Extract the [x, y] coordinate from the center of the cell holding the provided text.  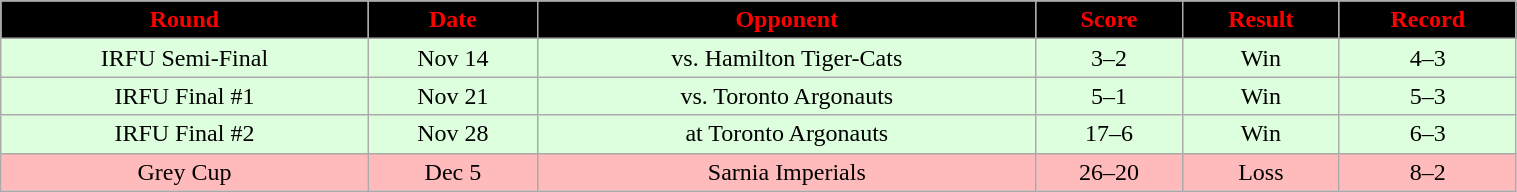
Nov 21 [453, 96]
Result [1260, 20]
3–2 [1109, 58]
Nov 28 [453, 134]
Round [184, 20]
vs. Hamilton Tiger-Cats [787, 58]
Record [1428, 20]
IRFU Final #2 [184, 134]
Score [1109, 20]
Loss [1260, 172]
8–2 [1428, 172]
Nov 14 [453, 58]
Opponent [787, 20]
Dec 5 [453, 172]
Grey Cup [184, 172]
IRFU Final #1 [184, 96]
Sarnia Imperials [787, 172]
26–20 [1109, 172]
IRFU Semi-Final [184, 58]
6–3 [1428, 134]
at Toronto Argonauts [787, 134]
4–3 [1428, 58]
5–1 [1109, 96]
5–3 [1428, 96]
Date [453, 20]
vs. Toronto Argonauts [787, 96]
17–6 [1109, 134]
